For the text-containing cell, return its midpoint in (x, y) coordinate format. 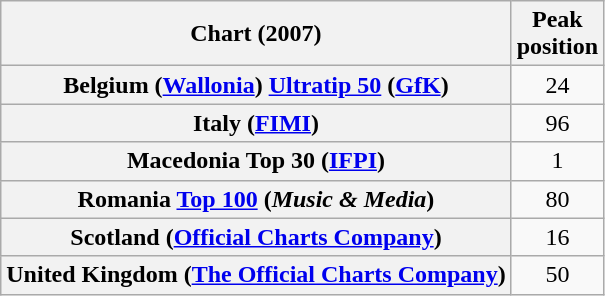
80 (557, 199)
Chart (2007) (256, 34)
Belgium (Wallonia) Ultratip 50 (GfK) (256, 85)
96 (557, 123)
Scotland (Official Charts Company) (256, 237)
Macedonia Top 30 (IFPI) (256, 161)
United Kingdom (The Official Charts Company) (256, 275)
24 (557, 85)
1 (557, 161)
Peakposition (557, 34)
Romania Top 100 (Music & Media) (256, 199)
Italy (FIMI) (256, 123)
16 (557, 237)
50 (557, 275)
